Provide the [x, y] coordinate of the cell's center where the given text is located.  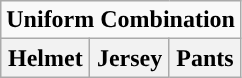
Jersey [130, 58]
Uniform Combination [121, 20]
Pants [204, 58]
Helmet [46, 58]
